Output the [X, Y] coordinate of the center of the cell containing the given text.  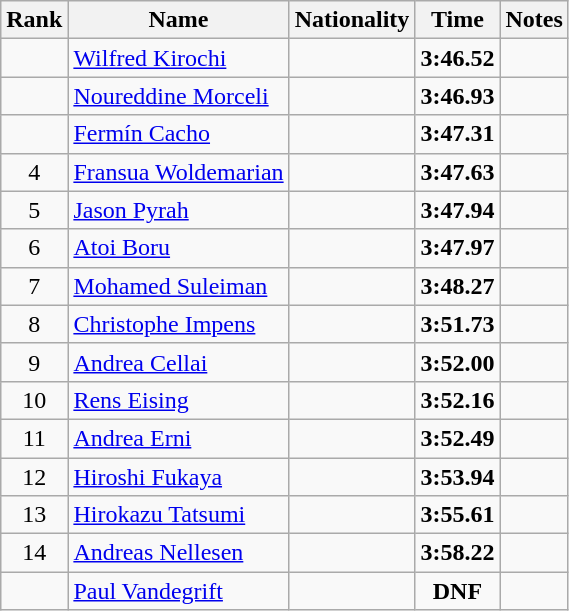
3:47.97 [458, 248]
3:47.63 [458, 172]
Hirokazu Tatsumi [178, 515]
Rank [34, 20]
5 [34, 210]
Rens Eising [178, 400]
3:55.61 [458, 515]
3:46.93 [458, 96]
11 [34, 438]
12 [34, 477]
Hiroshi Fukaya [178, 477]
Time [458, 20]
Notes [534, 20]
Paul Vandegrift [178, 591]
14 [34, 553]
Jason Pyrah [178, 210]
3:46.52 [458, 58]
4 [34, 172]
Andrea Erni [178, 438]
6 [34, 248]
Name [178, 20]
3:52.16 [458, 400]
3:52.00 [458, 362]
3:51.73 [458, 324]
Mohamed Suleiman [178, 286]
3:48.27 [458, 286]
10 [34, 400]
Nationality [352, 20]
3:52.49 [458, 438]
3:47.31 [458, 134]
Wilfred Kirochi [178, 58]
9 [34, 362]
Andreas Nellesen [178, 553]
3:53.94 [458, 477]
Atoi Boru [178, 248]
3:47.94 [458, 210]
Fermín Cacho [178, 134]
Noureddine Morceli [178, 96]
8 [34, 324]
Andrea Cellai [178, 362]
Fransua Woldemarian [178, 172]
13 [34, 515]
Christophe Impens [178, 324]
DNF [458, 591]
7 [34, 286]
3:58.22 [458, 553]
